Pinpoint the cell where the given text exists, returning its (x, y) midpoint coordinate. 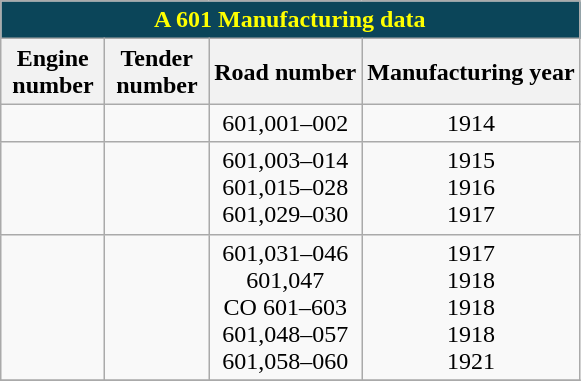
Tender number (157, 72)
601,003–014601,015–028601,029–030 (286, 188)
1914 (471, 123)
191519161917 (471, 188)
19171918191819181921 (471, 307)
Manufacturing year (471, 72)
A 601 Manufacturing data (290, 20)
Road number (286, 72)
601,031–046 601,047CO 601–603601,048–057601,058–060 (286, 307)
601,001–002 (286, 123)
Engine number (53, 72)
